Extract the (X, Y) coordinate from the center of the cell holding the provided text.  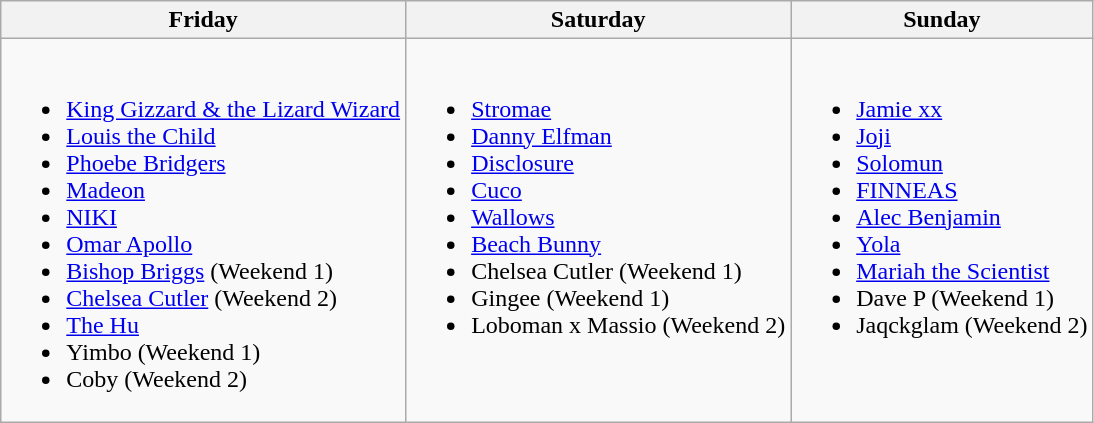
StromaeDanny ElfmanDisclosureCucoWallowsBeach BunnyChelsea Cutler (Weekend 1)Gingee (Weekend 1)Loboman x Massio (Weekend 2) (598, 230)
Sunday (942, 20)
Friday (204, 20)
Saturday (598, 20)
Jamie xxJojiSolomunFINNEASAlec BenjaminYolaMariah the ScientistDave P (Weekend 1)Jaqckglam (Weekend 2) (942, 230)
